Pinpoint the cell where the given text exists, returning its [x, y] midpoint coordinate. 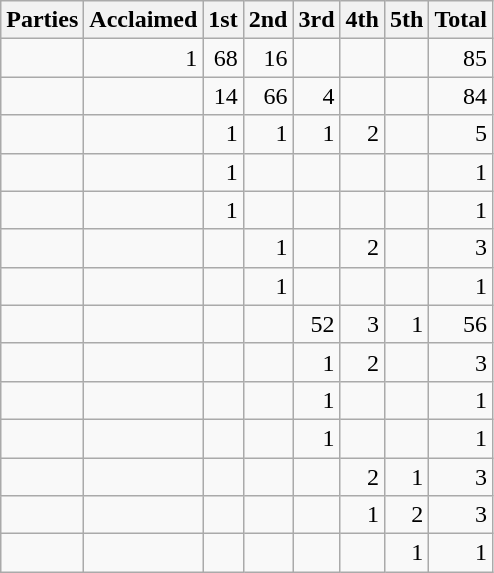
4 [316, 96]
52 [316, 324]
66 [268, 96]
1st [223, 20]
14 [223, 96]
Total [461, 20]
2nd [268, 20]
68 [223, 58]
56 [461, 324]
3rd [316, 20]
5 [461, 134]
Parties [42, 20]
4th [362, 20]
85 [461, 58]
84 [461, 96]
16 [268, 58]
5th [406, 20]
Acclaimed [144, 20]
